Output the (X, Y) coordinate of the center of the cell containing the given text.  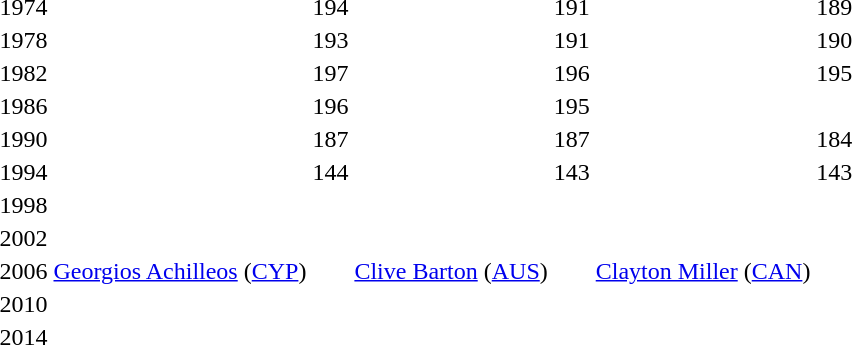
191 (572, 40)
197 (330, 73)
144 (330, 172)
195 (572, 106)
Clive Barton (AUS) (451, 271)
Georgios Achilleos (CYP) (180, 271)
143 (572, 172)
193 (330, 40)
Clayton Miller (CAN) (703, 271)
